Detect which cell encompasses the target text, then output its (X, Y) center coordinate. 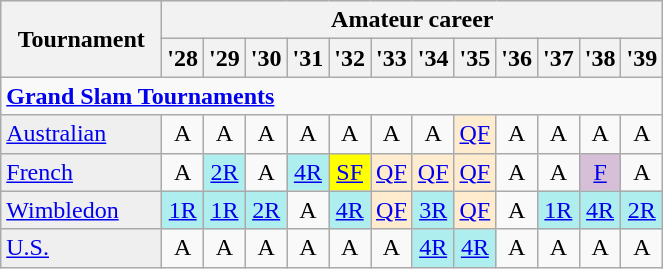
Wimbledon (82, 210)
'32 (350, 58)
Amateur career (412, 20)
Grand Slam Tournaments (332, 96)
U.S. (82, 248)
'38 (600, 58)
French (82, 172)
'30 (266, 58)
F (600, 172)
'28 (183, 58)
'35 (475, 58)
'29 (225, 58)
'31 (308, 58)
'37 (558, 58)
'33 (392, 58)
SF (350, 172)
'36 (517, 58)
Australian (82, 134)
'34 (433, 58)
Tournament (82, 39)
3R (433, 210)
'39 (642, 58)
